From the cell containing the given text, extract its center point as [x, y] coordinate. 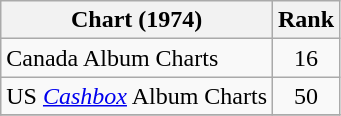
US Cashbox Album Charts [137, 96]
Canada Album Charts [137, 58]
Rank [306, 20]
16 [306, 58]
Chart (1974) [137, 20]
50 [306, 96]
